Return the (x, y) coordinate for the center point of the cell that contains the specified text.  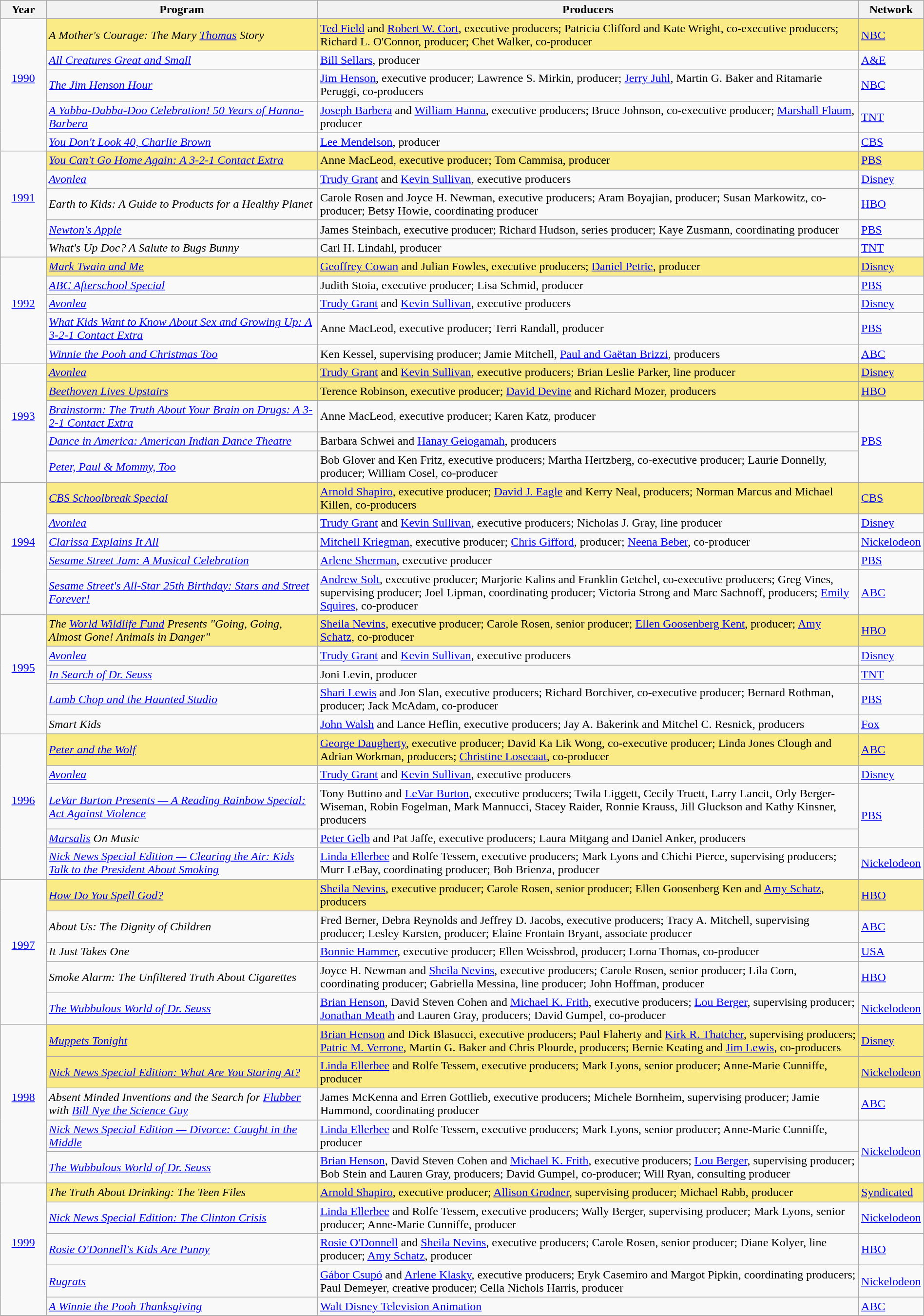
ABC Afterschool Special (181, 285)
Peter Gelb and Pat Jaffe, executive producers; Laura Mitgang and Daniel Anker, producers (588, 838)
1998 (23, 1104)
Producers (588, 10)
1995 (23, 674)
Muppets Tonight (181, 1041)
Rugrats (181, 1281)
Sheila Nevins, executive producer; Carole Rosen, senior producer; Ellen Goosenberg Kent, producer; Amy Schatz, co-producer (588, 630)
Smart Kids (181, 725)
Sesame Street's All-Star 25th Birthday: Stars and Street Forever! (181, 592)
Trudy Grant and Kevin Sullivan, executive producers; Nicholas J. Gray, line producer (588, 523)
Peter and the Wolf (181, 750)
Walt Disney Television Animation (588, 1306)
Bill Sellars, producer (588, 60)
Newton's Apple (181, 229)
Lamb Chop and the Haunted Studio (181, 699)
Geoffrey Cowan and Julian Fowles, executive producers; Daniel Petrie, producer (588, 266)
The World Wildlife Fund Presents "Going, Going, Almost Gone! Animals in Danger" (181, 630)
Sesame Street Jam: A Musical Celebration (181, 560)
Bonnie Hammer, executive producer; Ellen Weissbrod, producer; Lorna Thomas, co-producer (588, 952)
1991 (23, 204)
Clarissa Explains It All (181, 542)
Nick News Special Edition: The Clinton Crisis (181, 1218)
1990 (23, 85)
Fox (891, 725)
You Don't Look 40, Charlie Brown (181, 142)
Marsalis On Music (181, 838)
Earth to Kids: A Guide to Products for a Healthy Planet (181, 204)
Carole Rosen and Joyce H. Newman, executive producers; Aram Boyajian, producer; Susan Markowitz, co-producer; Betsy Howie, coordinating producer (588, 204)
Joseph Barbera and William Hanna, executive producers; Bruce Johnson, co-executive producer; Marshall Flaum, producer (588, 117)
Dance in America: American Indian Dance Theatre (181, 441)
Mitchell Kriegman, executive producer; Chris Gifford, producer; Neena Beber, co-producer (588, 542)
Nick News Special Edition — Divorce: Caught in the Middle (181, 1135)
Rosie O'Donnell and Sheila Nevins, executive producers; Carole Rosen, senior producer; Diane Kolyer, line producer; Amy Schatz, producer (588, 1249)
Jim Henson, executive producer; Lawrence S. Mirkin, producer; Jerry Juhl, Martin G. Baker and Ritamarie Peruggi, co-producers (588, 85)
1996 (23, 806)
A Mother's Courage: The Mary Thomas Story (181, 35)
Lee Mendelson, producer (588, 142)
Year (23, 10)
James Steinbach, executive producer; Richard Hudson, series producer; Kaye Zusmann, coordinating producer (588, 229)
Barbara Schwei and Hanay Geiogamah, producers (588, 441)
Syndicated (891, 1193)
Judith Stoia, executive producer; Lisa Schmid, producer (588, 285)
Terence Robinson, executive producer; David Devine and Richard Mozer, producers (588, 391)
Rosie O'Donnell's Kids Are Punny (181, 1249)
USA (891, 952)
Anne MacLeod, executive producer; Tom Cammisa, producer (588, 160)
1999 (23, 1249)
Carl H. Lindahl, producer (588, 248)
Trudy Grant and Kevin Sullivan, executive producers; Brian Leslie Parker, line producer (588, 373)
Anne MacLeod, executive producer; Terri Randall, producer (588, 329)
Nick News Special Edition — Clearing the Air: Kids Talk to the President About Smoking (181, 863)
1992 (23, 310)
You Can't Go Home Again: A 3-2-1 Contact Extra (181, 160)
It Just Takes One (181, 952)
A Winnie the Pooh Thanksgiving (181, 1306)
Absent Minded Inventions and the Search for Flubber with Bill Nye the Science Guy (181, 1104)
Arlene Sherman, executive producer (588, 560)
LeVar Burton Presents — A Reading Rainbow Special: Act Against Violence (181, 806)
1997 (23, 952)
Brainstorm: The Truth About Your Brain on Drugs: A 3-2-1 Contact Extra (181, 416)
Bob Glover and Ken Fritz, executive producers; Martha Hertzberg, co-executive producer; Laurie Donnelly, producer; William Cosel, co-producer (588, 466)
About Us: The Dignity of Children (181, 926)
Beethoven Lives Upstairs (181, 391)
CBS Schoolbreak Special (181, 498)
Arnold Shapiro, executive producer; David J. Eagle and Kerry Neal, producers; Norman Marcus and Michael Killen, co-producers (588, 498)
Shari Lewis and Jon Slan, executive producers; Richard Borchiver, co-executive producer; Bernard Rothman, producer; Jack McAdam, co-producer (588, 699)
James McKenna and Erren Gottlieb, executive producers; Michele Bornheim, supervising producer; Jamie Hammond, coordinating producer (588, 1104)
Arnold Shapiro, executive producer; Allison Grodner, supervising producer; Michael Rabb, producer (588, 1193)
Peter, Paul & Mommy, Too (181, 466)
All Creatures Great and Small (181, 60)
What Kids Want to Know About Sex and Growing Up: A 3-2-1 Contact Extra (181, 329)
Ken Kessel, supervising producer; Jamie Mitchell, Paul and Gaëtan Brizzi, producers (588, 354)
Network (891, 10)
1993 (23, 423)
Program (181, 10)
Sheila Nevins, executive producer; Carole Rosen, senior producer; Ellen Goosenberg Ken and Amy Schatz, producers (588, 895)
The Jim Henson Hour (181, 85)
Joni Levin, producer (588, 674)
Linda Ellerbee and Rolfe Tessem, executive producers; Wally Berger, supervising producer; Mark Lyons, senior producer; Anne-Marie Cunniffe, producer (588, 1218)
Mark Twain and Me (181, 266)
In Search of Dr. Seuss (181, 674)
John Walsh and Lance Heflin, executive producers; Jay A. Bakerink and Mitchel C. Resnick, producers (588, 725)
1994 (23, 548)
What's Up Doc? A Salute to Bugs Bunny (181, 248)
A&E (891, 60)
Smoke Alarm: The Unfiltered Truth About Cigarettes (181, 977)
How Do You Spell God? (181, 895)
Anne MacLeod, executive producer; Karen Katz, producer (588, 416)
A Yabba-Dabba-Doo Celebration! 50 Years of Hanna-Barbera (181, 117)
The Truth About Drinking: The Teen Files (181, 1193)
Winnie the Pooh and Christmas Too (181, 354)
Nick News Special Edition: What Are You Staring At? (181, 1072)
